Pinpoint the cell where the given text exists, returning its (X, Y) midpoint coordinate. 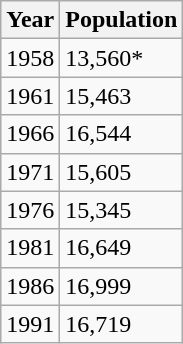
1976 (30, 210)
16,999 (122, 286)
1986 (30, 286)
1991 (30, 324)
15,463 (122, 96)
15,345 (122, 210)
16,544 (122, 134)
13,560* (122, 58)
Year (30, 20)
1958 (30, 58)
1961 (30, 96)
16,649 (122, 248)
16,719 (122, 324)
1981 (30, 248)
15,605 (122, 172)
1966 (30, 134)
Population (122, 20)
1971 (30, 172)
